Detect which cell encompasses the target text, then output its (x, y) center coordinate. 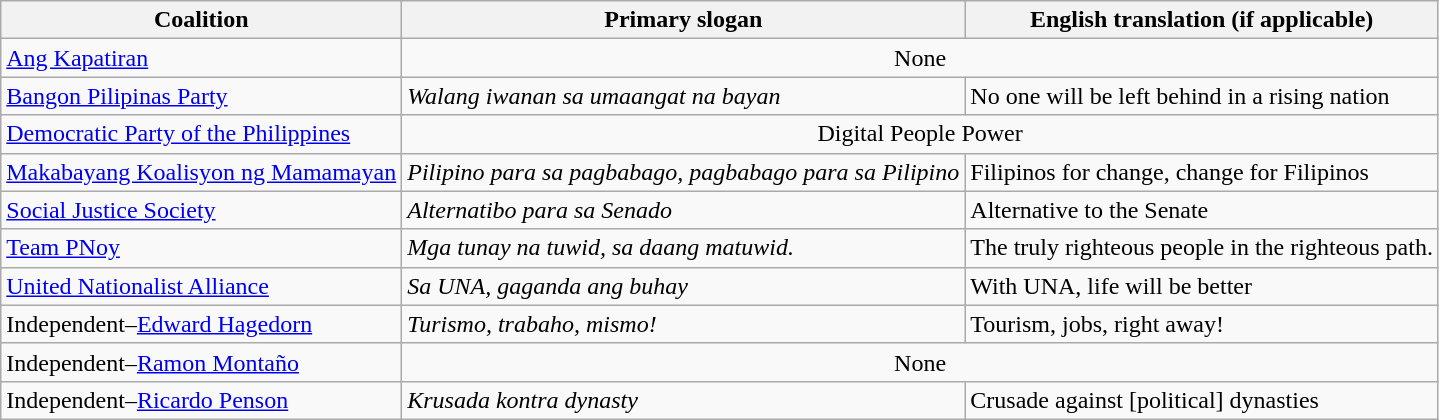
No one will be left behind in a rising nation (1202, 96)
Democratic Party of the Philippines (202, 134)
Independent–Ricardo Penson (202, 400)
English translation (if applicable) (1202, 20)
Ang Kapatiran (202, 58)
Primary slogan (684, 20)
Mga tunay na tuwid, sa daang matuwid. (684, 248)
The truly righteous people in the righteous path. (1202, 248)
Independent–Ramon Montaño (202, 362)
Crusade against [political] dynasties (1202, 400)
Filipinos for change, change for Filipinos (1202, 172)
Alternative to the Senate (1202, 210)
Krusada kontra dynasty (684, 400)
Digital People Power (920, 134)
Alternatibo para sa Senado (684, 210)
With UNA, life will be better (1202, 286)
Pilipino para sa pagbabago, pagbabago para sa Pilipino (684, 172)
Tourism, jobs, right away! (1202, 324)
Independent–Edward Hagedorn (202, 324)
Coalition (202, 20)
Makabayang Koalisyon ng Mamamayan (202, 172)
Bangon Pilipinas Party (202, 96)
Social Justice Society (202, 210)
United Nationalist Alliance (202, 286)
Sa UNA, gaganda ang buhay (684, 286)
Turismo, trabaho, mismo! (684, 324)
Team PNoy (202, 248)
Walang iwanan sa umaangat na bayan (684, 96)
